Capture the cell that displays the provided text and extract its [X, Y] central coordinate. 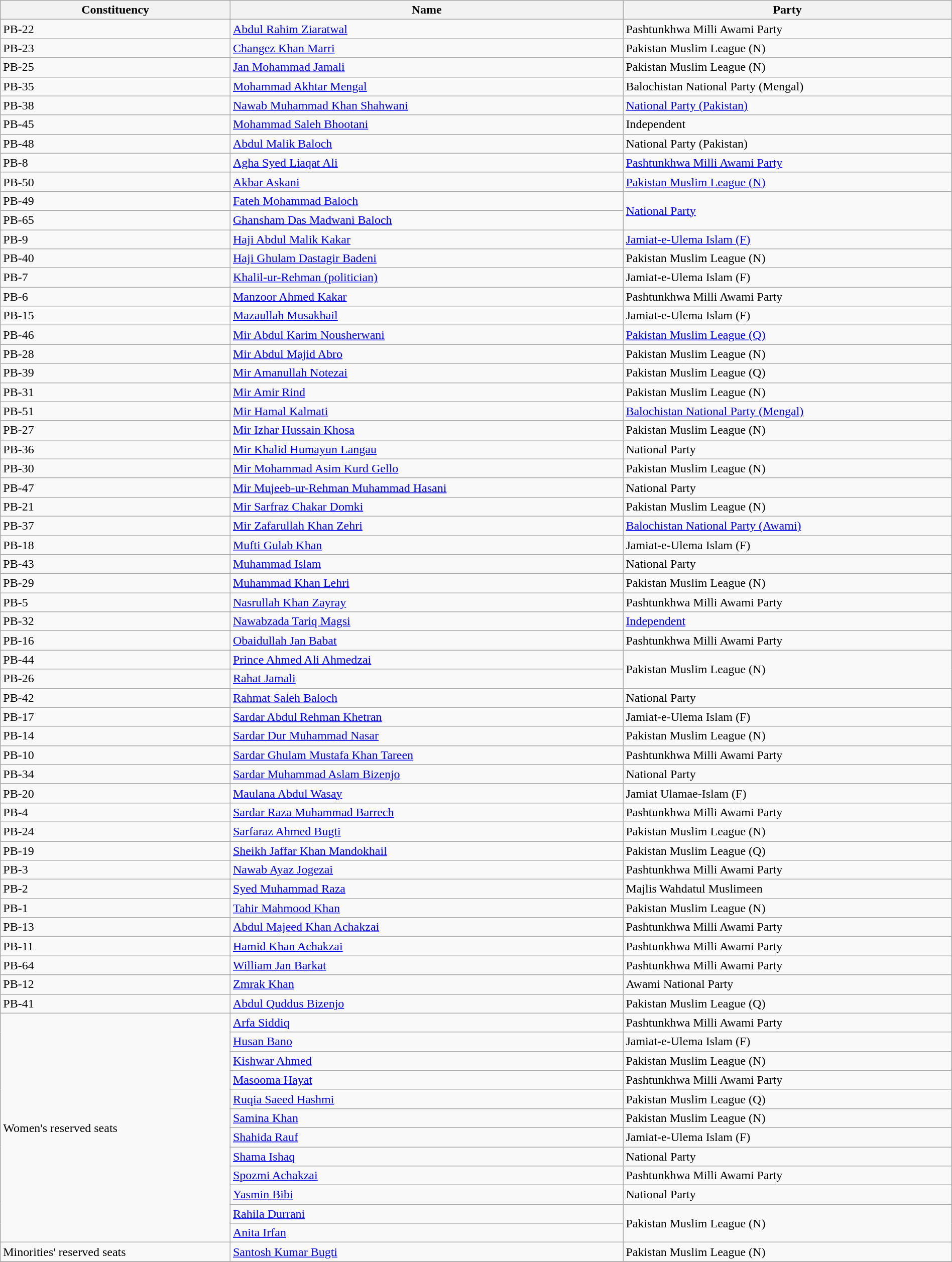
Muhammad Khan Lehri [426, 583]
PB-12 [115, 984]
Mazaullah Musakhail [426, 316]
PB-64 [115, 965]
PB-18 [115, 545]
Ruqia Saeed Hashmi [426, 1099]
PB-9 [115, 239]
PB-25 [115, 67]
PB-31 [115, 392]
PB-11 [115, 946]
Mir Zafarullah Khan Zehri [426, 526]
Mir Hamal Kalmati [426, 411]
PB-36 [115, 449]
Zmrak Khan [426, 984]
PB-13 [115, 927]
PB-42 [115, 698]
PB-39 [115, 373]
PB-46 [115, 335]
Santosh Kumar Bugti [426, 1252]
Jamiat Ulamae-Islam (F) [787, 793]
PB-19 [115, 851]
Spozmi Achakzai [426, 1176]
Mohammad Akhtar Mengal [426, 86]
Arfa Siddiq [426, 1023]
Kishwar Ahmed [426, 1061]
PB-24 [115, 831]
PB-48 [115, 144]
Manzoor Ahmed Kakar [426, 297]
Rahat Jamali [426, 679]
Mir Abdul Majid Abro [426, 354]
Maulana Abdul Wasay [426, 793]
PB-51 [115, 411]
Majlis Wahdatul Muslimeen [787, 889]
Awami National Party [787, 984]
Abdul Quddus Bizenjo [426, 1003]
PB-50 [115, 182]
Agha Syed Liaqat Ali [426, 163]
Tahir Mahmood Khan [426, 908]
Mir Mujeeb-ur-Rehman Muhammad Hasani [426, 487]
Masooma Hayat [426, 1080]
PB-26 [115, 679]
Shama Ishaq [426, 1156]
Mir Sarfraz Chakar Domki [426, 507]
Rahmat Saleh Baloch [426, 698]
Yasmin Bibi [426, 1195]
Women's reserved seats [115, 1127]
Khalil-ur-Rehman (politician) [426, 278]
Ghansham Das Madwani Baloch [426, 220]
Changez Khan Marri [426, 48]
PB-43 [115, 564]
Mir Amanullah Notezai [426, 373]
PB-37 [115, 526]
Name [426, 10]
Syed Muhammad Raza [426, 889]
PB-38 [115, 105]
PB-21 [115, 507]
Muhammad Islam [426, 564]
Mir Abdul Karim Nousherwani [426, 335]
PB-4 [115, 812]
Balochistan National Party (Awami) [787, 526]
PB-15 [115, 316]
Abdul Rahim Ziaratwal [426, 29]
Mufti Gulab Khan [426, 545]
Sardar Raza Muhammad Barrech [426, 812]
Sardar Abdul Rehman Khetran [426, 717]
Rahila Durrani [426, 1214]
Sardar Muhammad Aslam Bizenjo [426, 774]
PB-8 [115, 163]
PB-5 [115, 602]
Sheikh Jaffar Khan Mandokhail [426, 851]
Shahida Rauf [426, 1137]
PB-7 [115, 278]
Anita Irfan [426, 1233]
PB-3 [115, 870]
Samina Khan [426, 1118]
PB-2 [115, 889]
PB-41 [115, 1003]
Haji Ghulam Dastagir Badeni [426, 259]
Akbar Askani [426, 182]
Mir Amir Rind [426, 392]
PB-35 [115, 86]
Mir Izhar Hussain Khosa [426, 430]
Nasrullah Khan Zayray [426, 602]
Minorities' reserved seats [115, 1252]
William Jan Barkat [426, 965]
Jan Mohammad Jamali [426, 67]
PB-20 [115, 793]
Obaidullah Jan Babat [426, 641]
PB-6 [115, 297]
PB-65 [115, 220]
Party [787, 10]
PB-28 [115, 354]
Mohammad Saleh Bhootani [426, 124]
PB-16 [115, 641]
PB-14 [115, 736]
PB-44 [115, 660]
Constituency [115, 10]
PB-30 [115, 468]
Mir Mohammad Asim Kurd Gello [426, 468]
Abdul Majeed Khan Achakzai [426, 927]
Sardar Ghulam Mustafa Khan Tareen [426, 755]
PB-49 [115, 201]
Sardar Dur Muhammad Nasar [426, 736]
PB-29 [115, 583]
PB-22 [115, 29]
Nawabzada Tariq Magsi [426, 621]
Mir Khalid Humayun Langau [426, 449]
Haji Abdul Malik Kakar [426, 239]
PB-23 [115, 48]
Nawab Muhammad Khan Shahwani [426, 105]
Sarfaraz Ahmed Bugti [426, 831]
PB-27 [115, 430]
Prince Ahmed Ali Ahmedzai [426, 660]
PB-34 [115, 774]
PB-17 [115, 717]
Nawab Ayaz Jogezai [426, 870]
Abdul Malik Baloch [426, 144]
PB-47 [115, 487]
Husan Bano [426, 1042]
Fateh Mohammad Baloch [426, 201]
PB-32 [115, 621]
PB-40 [115, 259]
PB-1 [115, 908]
PB-45 [115, 124]
Hamid Khan Achakzai [426, 946]
PB-10 [115, 755]
